Output the (x, y) coordinate of the center of the cell containing the given text.  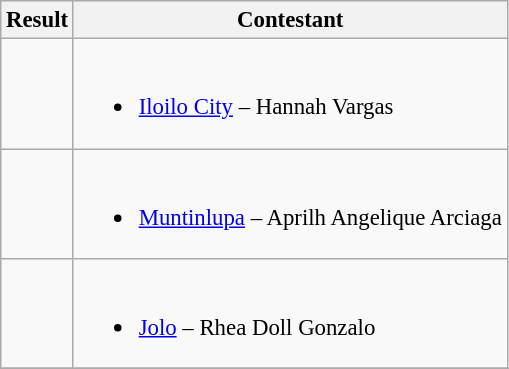
Jolo – Rhea Doll Gonzalo (290, 314)
Contestant (290, 20)
Result (38, 20)
Iloilo City – Hannah Vargas (290, 94)
Muntinlupa – Aprilh Angelique Arciaga (290, 204)
